Capture the cell that displays the provided text and extract its (X, Y) central coordinate. 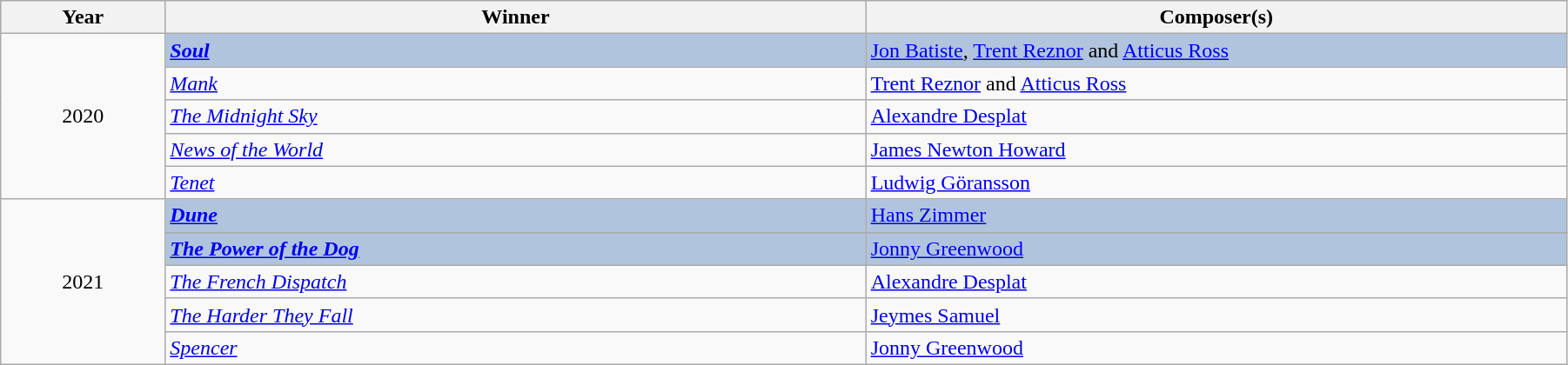
Tenet (515, 182)
Trent Reznor and Atticus Ross (1216, 83)
Composer(s) (1216, 17)
Mank (515, 83)
The French Dispatch (515, 282)
Jon Batiste, Trent Reznor and Atticus Ross (1216, 50)
Winner (515, 17)
Dune (515, 216)
The Harder They Fall (515, 315)
Hans Zimmer (1216, 216)
The Power of the Dog (515, 249)
Ludwig Göransson (1216, 182)
James Newton Howard (1216, 149)
2021 (84, 282)
Spencer (515, 348)
Soul (515, 50)
The Midnight Sky (515, 116)
2020 (84, 116)
News of the World (515, 149)
Jeymes Samuel (1216, 315)
Year (84, 17)
